Locate the cell with the specified text and output its (x, y) center coordinate. 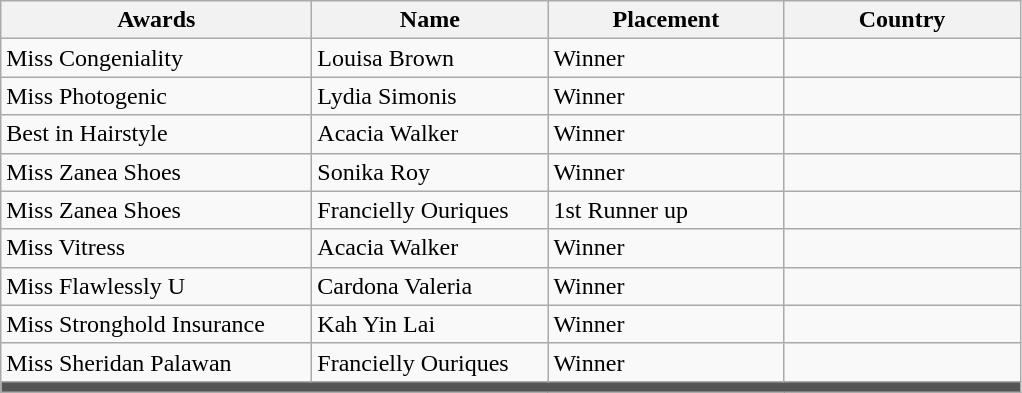
1st Runner up (666, 210)
Miss Flawlessly U (156, 286)
Country (902, 20)
Cardona Valeria (430, 286)
Placement (666, 20)
Lydia Simonis (430, 96)
Awards (156, 20)
Miss Photogenic (156, 96)
Miss Sheridan Palawan (156, 362)
Miss Congeniality (156, 58)
Miss Vitress (156, 248)
Kah Yin Lai (430, 324)
Miss Stronghold Insurance (156, 324)
Name (430, 20)
Best in Hairstyle (156, 134)
Louisa Brown (430, 58)
Sonika Roy (430, 172)
